Return the [x, y] coordinate for the center point of the cell that contains the specified text.  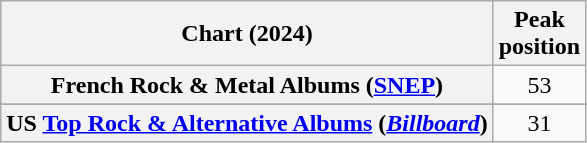
53 [539, 85]
Peakposition [539, 34]
US Top Rock & Alternative Albums (Billboard) [247, 123]
Chart (2024) [247, 34]
French Rock & Metal Albums (SNEP) [247, 85]
31 [539, 123]
